Capture the cell that displays the provided text and extract its (x, y) central coordinate. 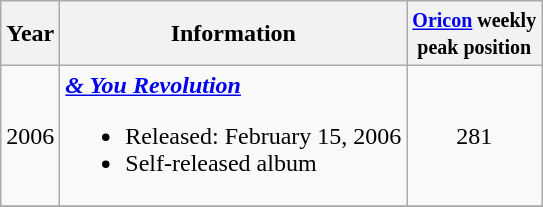
& You RevolutionReleased: February 15, 2006Self-released album (234, 136)
Year (30, 34)
Information (234, 34)
Oricon weeklypeak position (474, 34)
281 (474, 136)
2006 (30, 136)
